Output the [X, Y] coordinate of the center of the cell containing the given text.  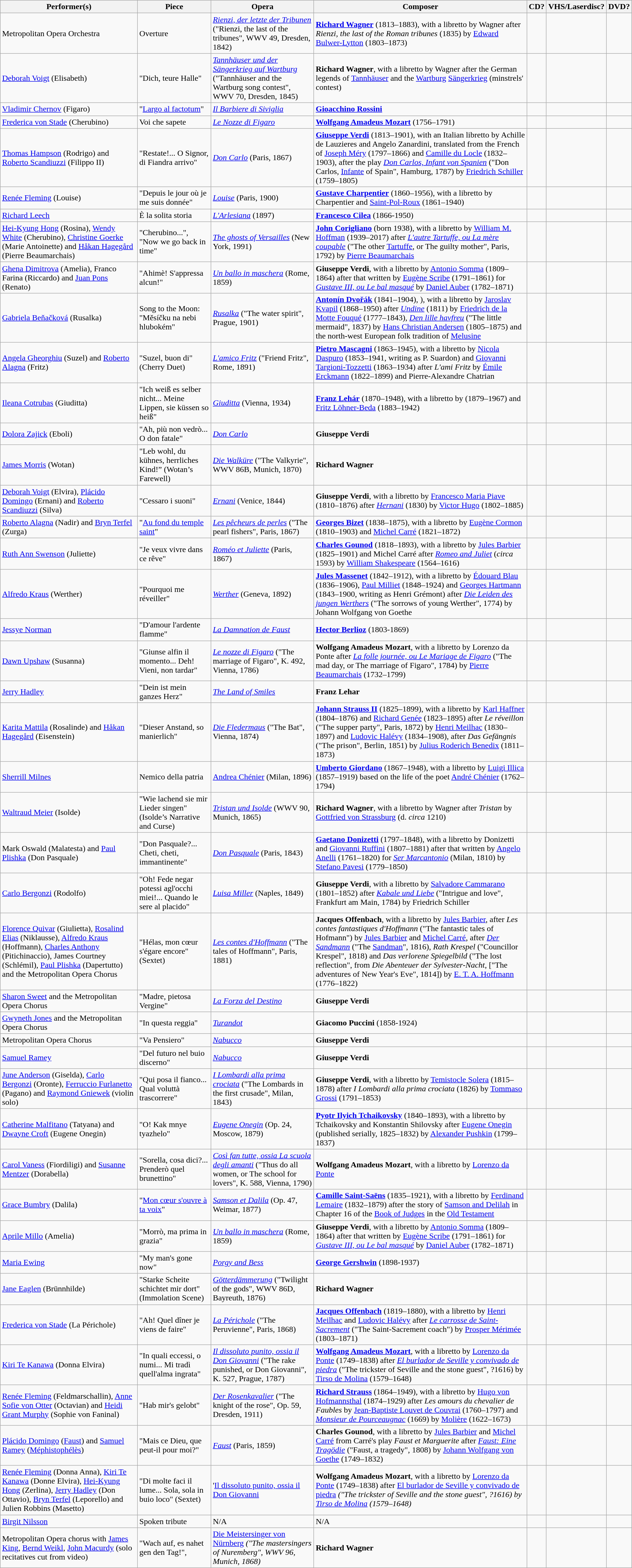
Richard Wagner, with a libretto by Wagner after the German legends of Tannhäuser and the Wartburg Sängerkrieg (minstrels' contest) [421, 78]
Ernani (Venice, 1844) [263, 501]
"Ah, più non vedrò... O don fatale" [174, 434]
"Del futuro nel buio discerno" [174, 1057]
Roméo et Juliette (Paris, 1867) [263, 554]
Tannhäuser und der Sängerkrieg auf Wartburg ("Tannhäuser and the Wartburg song contest", WWV 70, Dresden, 1845) [263, 78]
Andrea Chénier (Milan, 1896) [263, 777]
Louise (Paris, 1900) [263, 198]
Jerry Hadley [69, 692]
Gioacchino Rossini [421, 109]
Birgit Nilsson [69, 1521]
Richard Wagner (1813–1883), with a libretto by Wagner after Rienzi, the last of the Roman tribunes (1835) by Edward Bulwer-Lytton (1803–1873) [421, 33]
Aprile Millo (Amelia) [69, 1236]
Francesco Cilea (1866-1950) [421, 215]
"Don Pasquale?... Cheti, cheti, immantinente" [174, 853]
Il dissoluto punito, ossia il Don Giovanni ("The rake punished, or Don Giovanni", K. 527, Prague, 1787) [263, 1365]
Song to the Moon: "Měsíčku na nebi hlubokém" [174, 318]
"Au fond du temple saint" [174, 527]
Gwyneth Jones and the Metropolitan Opera Chorus [69, 1023]
Metropolitan Opera Orchestra [69, 33]
Samson et Dalila (Op. 47, Weimar, 1877) [263, 1205]
Ileana Cotrubas (Giuditta) [69, 403]
Jessye Norman [69, 630]
Die Fledermaus ("The Bat", Vienna, 1874) [263, 732]
June Anderson (Giselda), Carlo Bergonzi (Oronte), Ferruccio Furlanetto (Pagano) and Raymond Gniewek (violin solo) [69, 1089]
Frederica von Stade (Cherubino) [69, 122]
"Hab mir's gelobt" [174, 1405]
VHS/Laserdisc? [576, 7]
Le Nozze di Figaro [263, 122]
La Forza del Destino [263, 1001]
"Pourquoi me réveiller" [174, 594]
"Qui posa il fianco... Qual voluttà trascorrere" [174, 1089]
"Di molte faci il lume... Sola, sola in buio loco" (Sextet) [174, 1490]
Faust (Paris, 1859) [263, 1445]
Giuseppe Verdi, with a libretto by Francesco Maria Piave (1810–1876) after Hernani (1830) by Victor Hugo (1802–1885) [421, 501]
Die Walküre ("The Valkyrie", WWV 86B, Munich, 1870) [263, 465]
"Largo al factotum" [174, 109]
Gabriela Beňačková (Rusalka) [69, 318]
Overture [174, 33]
Alfredo Kraus (Werther) [69, 594]
Wolfgang Amadeus Mozart, with a libretto by Lorenzo da Ponte [421, 1169]
Ruth Ann Swenson (Juliette) [69, 554]
Luisa Miller (Naples, 1849) [263, 893]
Angela Gheorghiu (Suzel) and Roberto Alagna (Fritz) [69, 362]
Franz Lehár (1870–1948), with a libretto by (1879–1967) and Fritz Löhner-Beda (1883–1942) [421, 403]
"Wie lachend sie mir Lieder singen" (Isolde’s Narrative and Curse) [174, 812]
Renée Fleming (Louise) [69, 198]
Samuel Ramey [69, 1057]
"Leb wohl, du kühnes, herrliches Kind!” (Wotan’s Farewell) [174, 465]
Rienzi, der letzte der Tribunen ("Rienzi, the last of the tribunes", WWV 49, Dresden, 1842) [263, 33]
Richard Leech [69, 215]
Carol Vaness (Fiordiligi) and Susanne Mentzer (Dorabella) [69, 1169]
Les contes d'Hoffmann ("The tales of Hoffmann", Paris, 1881) [263, 951]
"Depuis le jour où je me suis donnée" [174, 198]
Don Pasquale (Paris, 1843) [263, 853]
Franz Lehar [421, 692]
Dolora Zajick (Eboli) [69, 434]
Il Barbiere di Siviglia [263, 109]
Nemico della patria [174, 777]
Werther (Geneva, 1892) [263, 594]
La Périchole ("The Peruvienne", Paris, 1868) [263, 1324]
DVD? [619, 7]
"Dieser Anstand, so manierlich" [174, 732]
"Mais ce Dieu, que peut-il pour moi?" [174, 1445]
Les pêcheurs de perles ("The pearl fishers", Paris, 1867) [263, 527]
"Wach auf, es nahet gen den Tag!", [174, 1548]
"Cherubino...", "Now we go back in time" [174, 242]
"Sorella, cosa dici?... Prenderò quel brunettino" [174, 1169]
Le nozze di Figaro ("The marriage of Figaro", K. 492, Vienna, 1786) [263, 661]
"O! Kak mnye tyazhelo" [174, 1129]
Composer [421, 7]
Plácido Domingo (Faust) and Samuel Ramey (Méphistophélès) [69, 1445]
Deborah Voigt (Elisabeth) [69, 78]
Renée Fleming (Feldmarschallin), Anne Sofie von Otter (Octavian) and Heidi Grant Murphy (Sophie von Faninal) [69, 1405]
Turandot [263, 1023]
Tristan und Isolde (WWV 90, Munich, 1865) [263, 812]
Giuditta (Vienna, 1934) [263, 403]
Hector Berlioz (1803-1869) [421, 630]
"Dich, teure Halle" [174, 78]
Mark Oswald (Malatesta) and Paul Plishka (Don Pasquale) [69, 853]
"Dein ist mein ganzes Herz" [174, 692]
CD? [537, 7]
Performer(s) [69, 7]
James Morris (Wotan) [69, 465]
"Restate!... O Signor, di Fiandra arrivo" [174, 157]
Metropolitan Opera chorus with James King, Bernd Weikl, John Macurdy (solo recitatives cut from video) [69, 1548]
"In quali eccessi, o numi... Mi tradì quell'alma ingrata" [174, 1365]
Catherine Malfitano (Tatyana) and Dwayne Croft (Eugene Onegin) [69, 1129]
I Lombardi alla prima crociata ("The Lombards in the first crusade", Milan, 1843) [263, 1089]
Sherrill Milnes [69, 777]
"D'amour l'ardente flamme" [174, 630]
The ghosts of Versailles (New York, 1991) [263, 242]
Georges Bizet (1838–1875), with a libretto by Eugène Cormon (1810–1903) and Michel Carré (1821–1872) [421, 527]
Roberto Alagna (Nadir) and Bryn Terfel (Zurga) [69, 527]
Eugene Onegin (Op. 24, Moscow, 1879) [263, 1129]
'Il dissoluto punito, ossia il Don Giovanni [263, 1490]
Piece [174, 7]
Deborah Voigt (Elvira), Plácido Domingo (Ernani) and Roberto Scandiuzzi (Silva) [69, 501]
Spoken tribute [174, 1521]
Umberto Giordano (1867–1948), with a libretto by Luigi Illica (1857–1919) based on the life of the poet André Chénier (1762–1794) [421, 777]
Sharon Sweet and the Metropolitan Opera Chorus [69, 1001]
Opera [263, 7]
L'amico Fritz ("Friend Fritz", Rome, 1891) [263, 362]
La Damnation de Faust [263, 630]
Hei-Kyung Hong (Rosina), Wendy White (Cherubino), Christine Goerke (Marie Antoinette) and Håkan Hagegård (Pierre Beaumarchais) [69, 242]
Gustave Charpentier (1860–1956), with a libretto by Charpentier and Saint-Pol-Roux (1861–1940) [421, 198]
"Je veux vivre dans ce rêve" [174, 554]
"Ich weiß es selber nicht... Meine Lippen, sie küssen so heiß" [174, 403]
L'Arlesiana (1897) [263, 215]
Metropolitan Opera Chorus [69, 1040]
"Suzel, buon di" (Cherry Duet) [174, 362]
"Hélas, mon cœur s'égare encore" (Sextet) [174, 951]
Die Meistersinger von Nürnberg ("The mastersingers of Nuremberg", WWV 96, Munich, 1868) [263, 1548]
"Starke Scheite schichtet mir dort" (Immolation Scene) [174, 1289]
Don Carlo (Paris, 1867) [263, 157]
Grace Bumbry (Dalila) [69, 1205]
"Mon cœur s'ouvre à ta voix" [174, 1205]
"Ahimè! S'appressa alcun!" [174, 277]
Wolfgang Amadeus Mozart (1756–1791) [421, 122]
Così fan tutte, ossia La scuola degli amanti ("Thus do all women, or The school for lovers", K. 588, Vienna, 1790) [263, 1169]
"Morrò, ma prima in grazia" [174, 1236]
Ghena Dimitrova (Amelia), Franco Farina (Riccardo) and Juan Pons (Renato) [69, 277]
"Cessaro i suoni" [174, 501]
Vladimir Chernov (Figaro) [69, 109]
"Oh! Fede negar potessi agl'occhi miei!... Quando le sere al placido" [174, 893]
Don Carlo [263, 434]
George Gershwin (1898-1937) [421, 1262]
Jane Eaglen (Brünnhilde) [69, 1289]
"In questa reggia" [174, 1023]
Giuseppe Verdi, with a libretto by Temistocle Solera (1815–1878) after I Lombardi alla prima crociata (1826) by Tommaso Grossi (1791–1853) [421, 1089]
Karita Mattila (Rosalinde) and Håkan Hagegård (Eisenstein) [69, 732]
Carlo Bergonzi (Rodolfo) [69, 893]
Giacomo Puccini (1858-1924) [421, 1023]
"Ah! Quel dîner je viens de faire" [174, 1324]
Voi che sapete [174, 122]
Richard Wagner, with a libretto by Wagner after Tristan by Gottfried von Strassburg (d. circa 1210) [421, 812]
"My man's gone now" [174, 1262]
Maria Ewing [69, 1262]
È la solita storia [174, 215]
Dawn Upshaw (Susanna) [69, 661]
Porgy and Bess [263, 1262]
Frederica von Stade (La Périchole) [69, 1324]
Waltraud Meier (Isolde) [69, 812]
"Va Pensiero" [174, 1040]
The Land of Smiles [263, 692]
Götterdämmerung ("Twilight of the gods", WWV 86D, Bayreuth, 1876) [263, 1289]
"Giunse alfin il momento... Deh! Vieni, non tardar" [174, 661]
Der Rosenkavalier ("The knight of the rose", Op. 59, Dresden, 1911) [263, 1405]
Thomas Hampson (Rodrigo) and Roberto Scandiuzzi (Filippo II) [69, 157]
"Madre, pietosa Vergine" [174, 1001]
Kiri Te Kanawa (Donna Elvira) [69, 1365]
Rusalka ("The water spirit", Prague, 1901) [263, 318]
